Capture the cell that displays the provided text and extract its [X, Y] central coordinate. 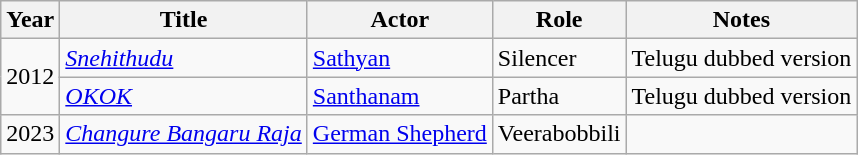
Snehithudu [184, 58]
Actor [400, 20]
Partha [559, 96]
2023 [30, 134]
Sathyan [400, 58]
Santhanam [400, 96]
German Shepherd [400, 134]
Title [184, 20]
2012 [30, 77]
Changure Bangaru Raja [184, 134]
Role [559, 20]
OKOK [184, 96]
Year [30, 20]
Notes [742, 20]
Silencer [559, 58]
Veerabobbili [559, 134]
